Locate the cell with the specified text and output its [X, Y] center coordinate. 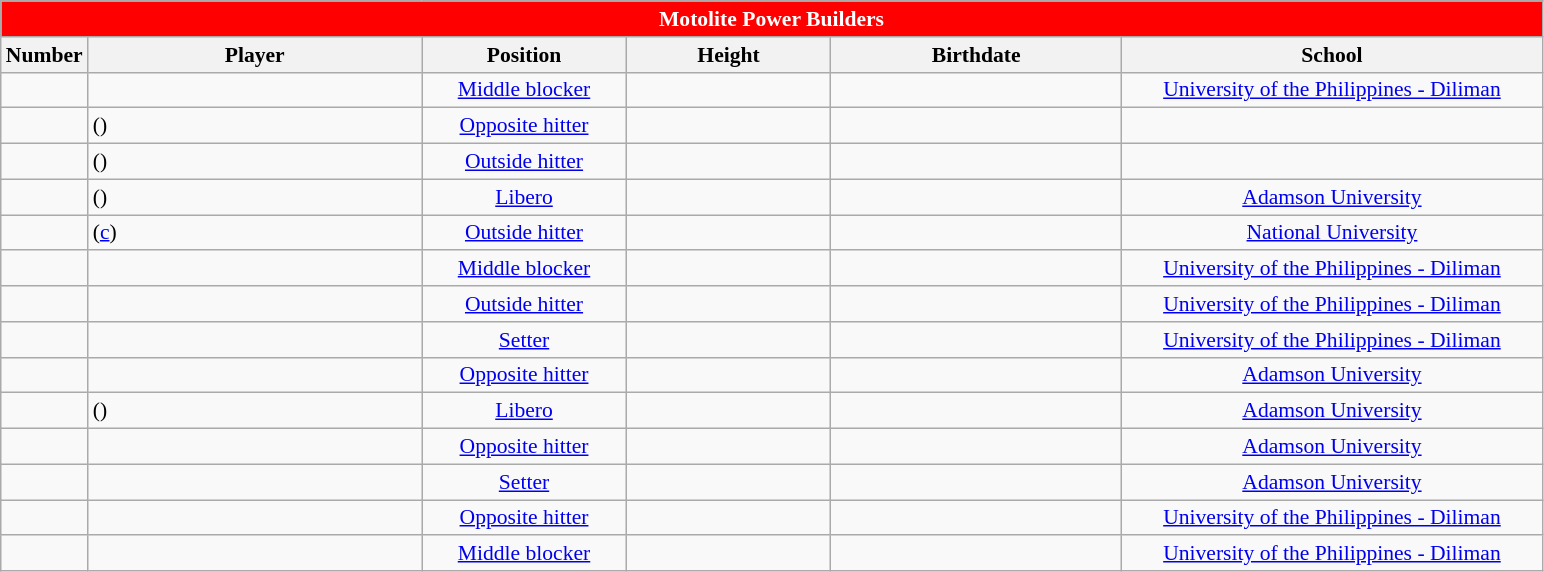
(c) [255, 233]
National University [1332, 233]
Motolite Power Builders [772, 19]
Height [728, 55]
Number [44, 55]
Player [255, 55]
Position [524, 55]
Birthdate [976, 55]
School [1332, 55]
